Capture the cell that displays the provided text and extract its [X, Y] central coordinate. 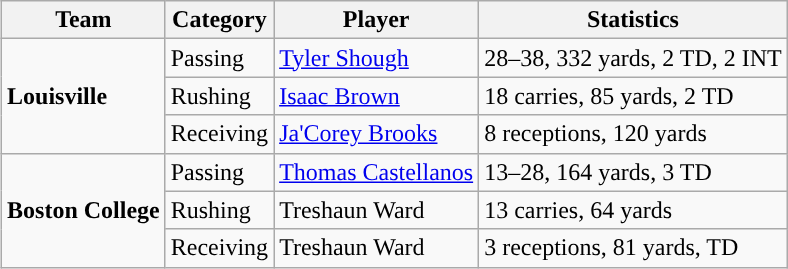
Category [219, 20]
8 receptions, 120 yards [634, 134]
Tyler Shough [376, 58]
13 carries, 64 yards [634, 210]
28–38, 332 yards, 2 TD, 2 INT [634, 58]
Isaac Brown [376, 96]
Ja'Corey Brooks [376, 134]
Team [84, 20]
Louisville [84, 96]
18 carries, 85 yards, 2 TD [634, 96]
Thomas Castellanos [376, 172]
13–28, 164 yards, 3 TD [634, 172]
Statistics [634, 20]
3 receptions, 81 yards, TD [634, 248]
Player [376, 20]
Boston College [84, 210]
